Provide the [X, Y] coordinate of the cell's center where the given text is located.  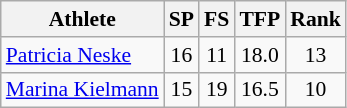
15 [182, 90]
11 [216, 55]
10 [316, 90]
Rank [316, 19]
18.0 [260, 55]
16.5 [260, 90]
TFP [260, 19]
16 [182, 55]
13 [316, 55]
Patricia Neske [82, 55]
Marina Kielmann [82, 90]
SP [182, 19]
FS [216, 19]
Athlete [82, 19]
19 [216, 90]
